Find where the given text appears and provide that cell's center as [X, Y] coordinate. 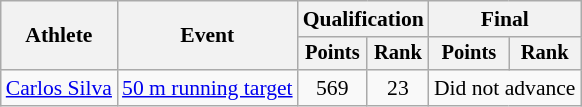
Event [208, 36]
Final [505, 19]
Qualification [364, 19]
23 [398, 88]
Carlos Silva [59, 88]
50 m running target [208, 88]
Athlete [59, 36]
Did not advance [505, 88]
569 [332, 88]
